Determine the [X, Y] coordinate at the center of the cell enclosing the given text.  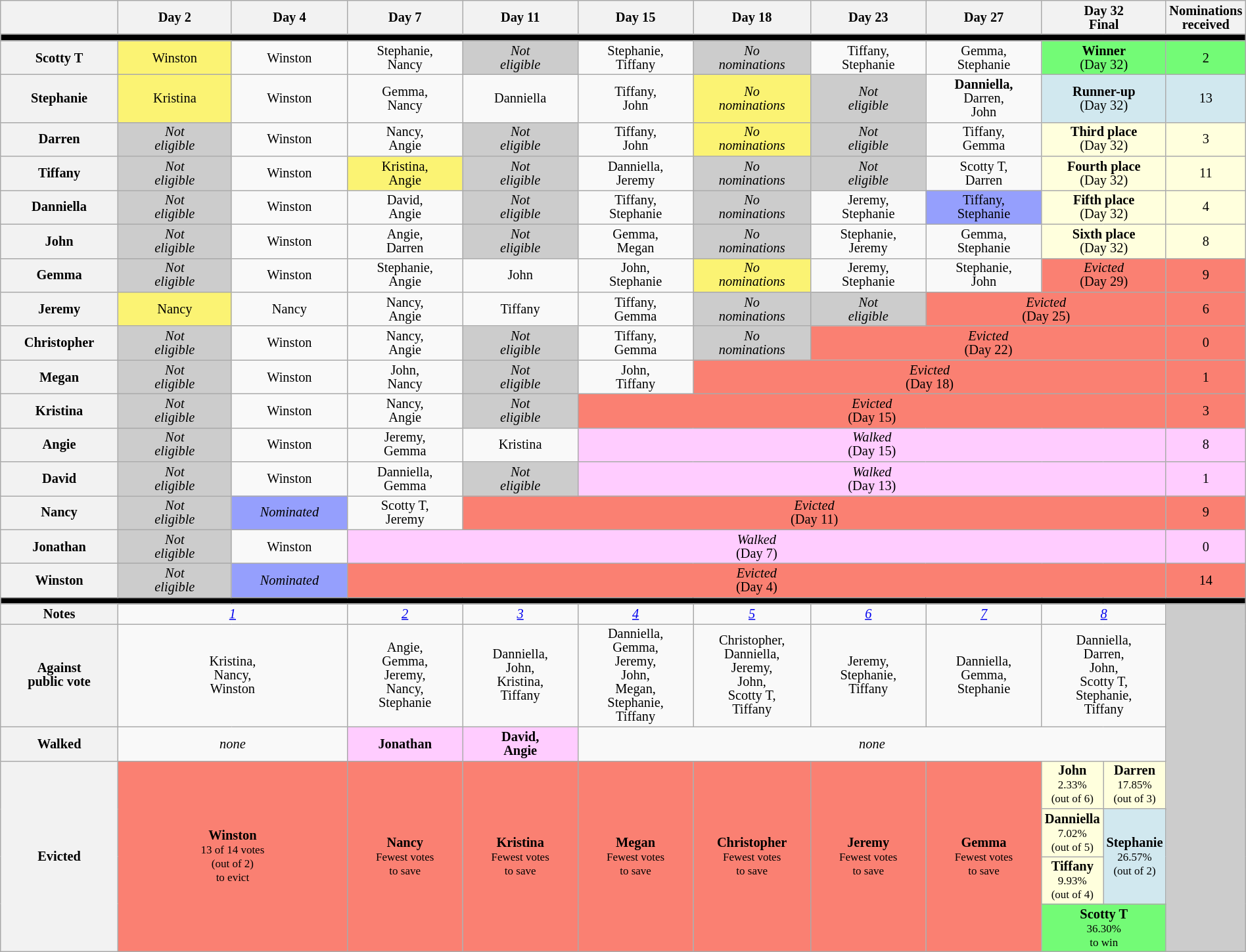
Jeremy,Stephanie,Tiffany [868, 675]
Kristina,Nancy,Winston [233, 675]
Gemma [59, 275]
Fourth place(Day 32) [1104, 173]
Day 32Final [1104, 17]
Stephanie,Jeremy [868, 241]
Day 27 [984, 17]
Nominationsreceived [1205, 17]
Danniella,Gemma,Jeremy,John,Megan,Stephanie,Tiffany [635, 675]
Scotty T,Jeremy [405, 512]
John,Nancy [405, 377]
Stephanie,Nancy [405, 58]
Megan [59, 377]
Danniella,Darren,John,Scotty T,Stephanie,Tiffany [1104, 675]
Evicted(Day 22) [988, 343]
Angie [59, 445]
Fifth place(Day 32) [1104, 207]
Danniella,Darren,John [984, 99]
Winston13 of 14 votes(out of 2)to evict [233, 857]
GemmaFewest votesto save [984, 857]
Day 4 [289, 17]
JeremyFewest votesto save [868, 857]
14 [1205, 581]
John2.33%(out of 6) [1073, 784]
Evicted(Day 29) [1104, 275]
Day 11 [520, 17]
Danniella,Gemma [405, 479]
Danniella7.02%(out of 5) [1073, 832]
John,Stephanie [635, 275]
Stephanie [59, 99]
Gemma,Nancy [405, 99]
Day 23 [868, 17]
Scotty T36.30%to win [1104, 928]
Tiffany9.93%(out of 4) [1073, 880]
Day 18 [752, 17]
Christopher [59, 343]
John,Tiffany [635, 377]
Danniella,Gemma,Stephanie [984, 675]
5 [752, 614]
Danniella,Jeremy [635, 173]
Stephanie,John [984, 275]
Day 7 [405, 17]
Runner-up(Day 32) [1104, 99]
Stephanie,Angie [405, 275]
Darren [59, 139]
Danniella,John,Kristina,Tiffany [520, 675]
Angie,Darren [405, 241]
Evicted(Day 11) [814, 512]
Evicted(Day 4) [756, 581]
Walked [59, 744]
ChristopherFewest votesto save [752, 857]
Third place(Day 32) [1104, 139]
Walked(Day 13) [871, 479]
7 [984, 614]
Scotty T,Darren [984, 173]
Winner(Day 32) [1104, 58]
Walked(Day 7) [756, 547]
Evicted(Day 15) [871, 411]
NancyFewest votesto save [405, 857]
Christopher,Danniella,Jeremy,John,Scotty T,Tiffany [752, 675]
Evicted [59, 857]
Notes [59, 614]
Angie,Gemma,Jeremy,Nancy,Stephanie [405, 675]
KristinaFewest votesto save [520, 857]
Walked(Day 15) [871, 445]
Day 15 [635, 17]
11 [1205, 173]
Sixth place(Day 32) [1104, 241]
Day 2 [175, 17]
Jeremy [59, 309]
Stephanie,Tiffany [635, 58]
Againstpublic vote [59, 675]
Scotty T [59, 58]
Jeremy,Gemma [405, 445]
David [59, 479]
13 [1205, 99]
Stephanie26.57%(out of 2) [1135, 855]
Evicted(Day 18) [930, 377]
MeganFewest votesto save [635, 857]
Gemma,Megan [635, 241]
Kristina,Angie [405, 173]
Evicted(Day 25) [1046, 309]
Darren17.85%(out of 3) [1135, 784]
